Determine the (X, Y) coordinate at the center of the cell enclosing the given text.  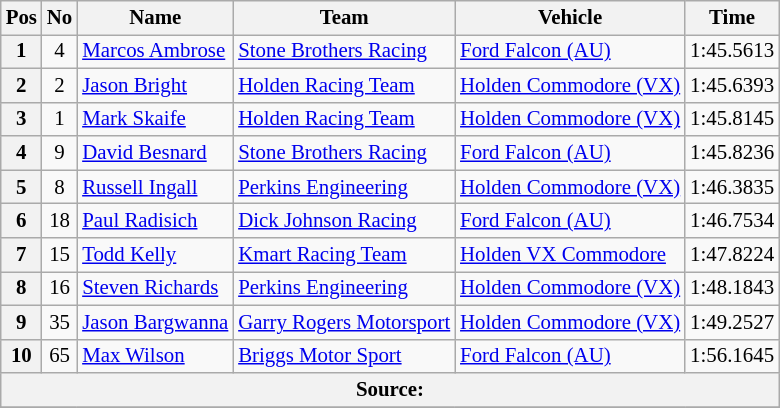
16 (60, 288)
Dick Johnson Racing (344, 221)
Name (155, 18)
1:46.3835 (732, 187)
1:46.7534 (732, 221)
Time (732, 18)
3 (22, 119)
Todd Kelly (155, 255)
Kmart Racing Team (344, 255)
Garry Rogers Motorsport (344, 322)
1:47.8224 (732, 255)
1:45.8236 (732, 153)
65 (60, 356)
Team (344, 18)
Holden VX Commodore (570, 255)
Steven Richards (155, 288)
1:45.6393 (732, 85)
Source: (390, 390)
5 (22, 187)
Paul Radisich (155, 221)
15 (60, 255)
Pos (22, 18)
18 (60, 221)
No (60, 18)
35 (60, 322)
1:45.8145 (732, 119)
6 (22, 221)
7 (22, 255)
David Besnard (155, 153)
Briggs Motor Sport (344, 356)
1:45.5613 (732, 51)
10 (22, 356)
1:56.1645 (732, 356)
1:49.2527 (732, 322)
1:48.1843 (732, 288)
Jason Bright (155, 85)
Jason Bargwanna (155, 322)
Russell Ingall (155, 187)
Vehicle (570, 18)
Marcos Ambrose (155, 51)
Mark Skaife (155, 119)
Max Wilson (155, 356)
